For the text-containing cell, return its midpoint in (x, y) coordinate format. 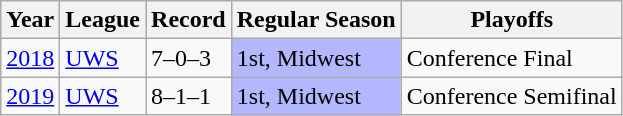
7–0–3 (189, 58)
Conference Semifinal (512, 96)
Conference Final (512, 58)
2018 (30, 58)
League (103, 20)
8–1–1 (189, 96)
Year (30, 20)
2019 (30, 96)
Playoffs (512, 20)
Regular Season (316, 20)
Record (189, 20)
